Locate the cell with the specified text and output its [X, Y] center coordinate. 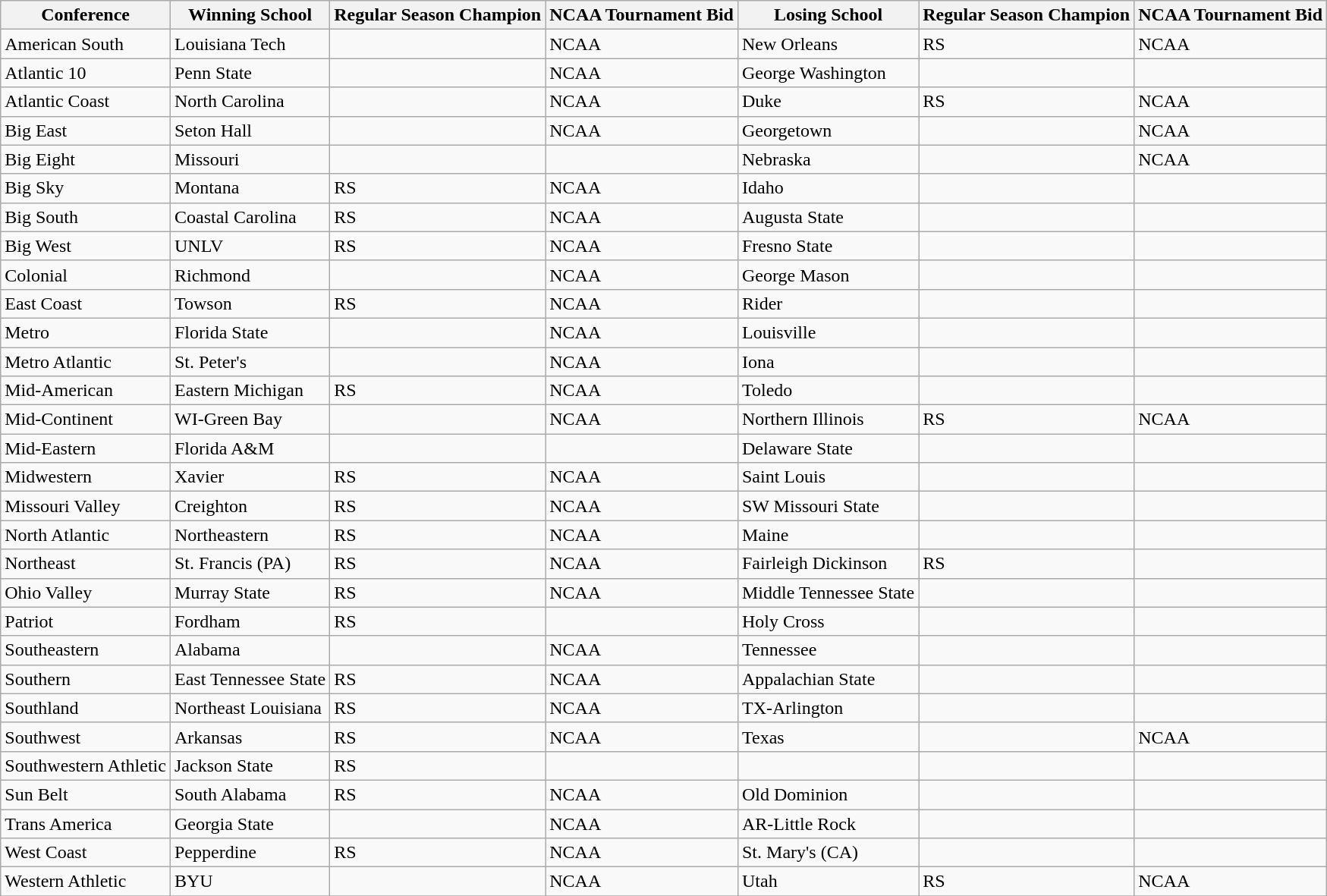
AR-Little Rock [828, 823]
Missouri [250, 159]
St. Mary's (CA) [828, 853]
Florida A&M [250, 448]
American South [86, 44]
Sun Belt [86, 794]
BYU [250, 882]
Alabama [250, 650]
Metro Atlantic [86, 362]
North Carolina [250, 102]
Jackson State [250, 766]
Holy Cross [828, 621]
Pepperdine [250, 853]
Texas [828, 737]
North Atlantic [86, 535]
Rider [828, 303]
Georgia State [250, 823]
Conference [86, 15]
Montana [250, 188]
Missouri Valley [86, 506]
Richmond [250, 275]
Fresno State [828, 246]
Augusta State [828, 217]
Metro [86, 332]
Maine [828, 535]
East Coast [86, 303]
Towson [250, 303]
Appalachian State [828, 679]
Duke [828, 102]
Eastern Michigan [250, 391]
Iona [828, 362]
Southern [86, 679]
Idaho [828, 188]
Winning School [250, 15]
Big East [86, 130]
Fordham [250, 621]
Old Dominion [828, 794]
Atlantic Coast [86, 102]
East Tennessee State [250, 679]
Southwestern Athletic [86, 766]
WI-Green Bay [250, 420]
Toledo [828, 391]
South Alabama [250, 794]
Louisiana Tech [250, 44]
Colonial [86, 275]
Coastal Carolina [250, 217]
Atlantic 10 [86, 73]
Creighton [250, 506]
Western Athletic [86, 882]
Xavier [250, 477]
Saint Louis [828, 477]
George Mason [828, 275]
Northeastern [250, 535]
Big Eight [86, 159]
TX-Arlington [828, 708]
Midwestern [86, 477]
Arkansas [250, 737]
Mid-Continent [86, 420]
George Washington [828, 73]
Southeastern [86, 650]
Trans America [86, 823]
Mid-Eastern [86, 448]
Penn State [250, 73]
Nebraska [828, 159]
New Orleans [828, 44]
Losing School [828, 15]
Utah [828, 882]
Georgetown [828, 130]
Delaware State [828, 448]
Florida State [250, 332]
Northeast [86, 564]
West Coast [86, 853]
Northern Illinois [828, 420]
Big South [86, 217]
Murray State [250, 593]
St. Peter's [250, 362]
Southland [86, 708]
Fairleigh Dickinson [828, 564]
SW Missouri State [828, 506]
Patriot [86, 621]
Northeast Louisiana [250, 708]
Louisville [828, 332]
Mid-American [86, 391]
Big West [86, 246]
St. Francis (PA) [250, 564]
Southwest [86, 737]
Seton Hall [250, 130]
Tennessee [828, 650]
Big Sky [86, 188]
Ohio Valley [86, 593]
Middle Tennessee State [828, 593]
UNLV [250, 246]
